Locate the cell with the specified text and output its (x, y) center coordinate. 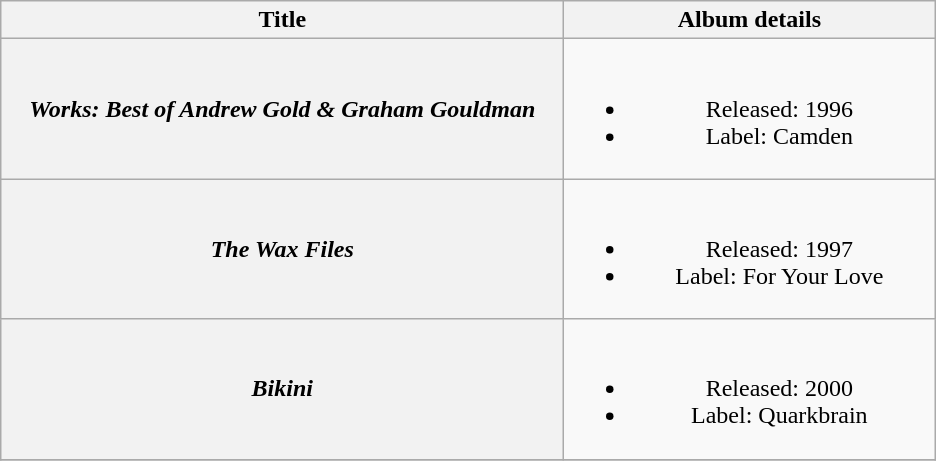
The Wax Files (282, 249)
Works: Best of Andrew Gold & Graham Gouldman (282, 109)
Bikini (282, 389)
Released: 1996Label: Camden (750, 109)
Title (282, 20)
Album details (750, 20)
Released: 2000Label: Quarkbrain (750, 389)
Released: 1997Label: For Your Love (750, 249)
